Identify which cell holds the provided text, then report its (x, y) central coordinate. 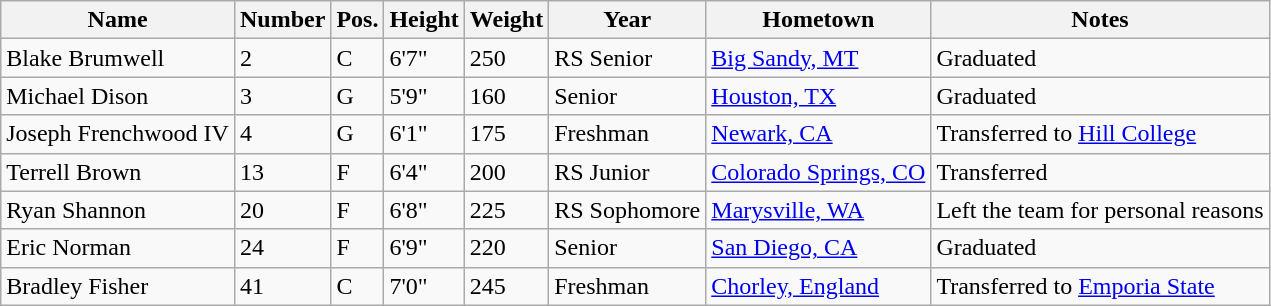
RS Senior (628, 58)
160 (506, 96)
Terrell Brown (118, 172)
175 (506, 134)
Name (118, 20)
Transferred (1100, 172)
5'9" (424, 96)
Blake Brumwell (118, 58)
Colorado Springs, CO (818, 172)
Eric Norman (118, 248)
3 (282, 96)
RS Junior (628, 172)
Height (424, 20)
RS Sophomore (628, 210)
20 (282, 210)
2 (282, 58)
6'7" (424, 58)
Transferred to Emporia State (1100, 286)
6'1" (424, 134)
Michael Dison (118, 96)
Left the team for personal reasons (1100, 210)
6'9" (424, 248)
250 (506, 58)
41 (282, 286)
6'4" (424, 172)
Big Sandy, MT (818, 58)
Notes (1100, 20)
4 (282, 134)
220 (506, 248)
San Diego, CA (818, 248)
6'8" (424, 210)
Newark, CA (818, 134)
Marysville, WA (818, 210)
Ryan Shannon (118, 210)
Transferred to Hill College (1100, 134)
Houston, TX (818, 96)
Number (282, 20)
13 (282, 172)
Pos. (358, 20)
Joseph Frenchwood IV (118, 134)
Year (628, 20)
245 (506, 286)
225 (506, 210)
Hometown (818, 20)
Weight (506, 20)
Chorley, England (818, 286)
200 (506, 172)
7'0" (424, 286)
Bradley Fisher (118, 286)
24 (282, 248)
